For the text-containing cell, return its midpoint in (X, Y) coordinate format. 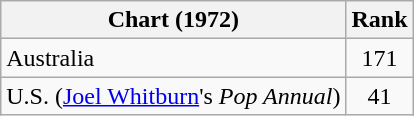
171 (380, 58)
41 (380, 96)
Rank (380, 20)
Australia (174, 58)
U.S. (Joel Whitburn's Pop Annual) (174, 96)
Chart (1972) (174, 20)
